Identify which cell holds the provided text, then report its [X, Y] central coordinate. 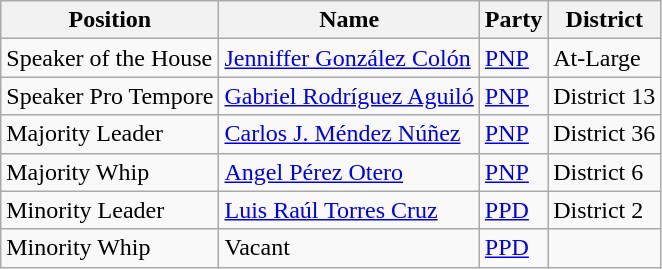
Speaker Pro Tempore [110, 96]
Carlos J. Méndez Núñez [349, 134]
District 6 [604, 172]
Jenniffer González Colón [349, 58]
Gabriel Rodríguez Aguiló [349, 96]
Majority Whip [110, 172]
Vacant [349, 248]
Minority Whip [110, 248]
Party [513, 20]
Minority Leader [110, 210]
District 2 [604, 210]
District 13 [604, 96]
Luis Raúl Torres Cruz [349, 210]
Majority Leader [110, 134]
District 36 [604, 134]
District [604, 20]
At-Large [604, 58]
Speaker of the House [110, 58]
Angel Pérez Otero [349, 172]
Position [110, 20]
Name [349, 20]
